Locate the cell with the specified text and output its (X, Y) center coordinate. 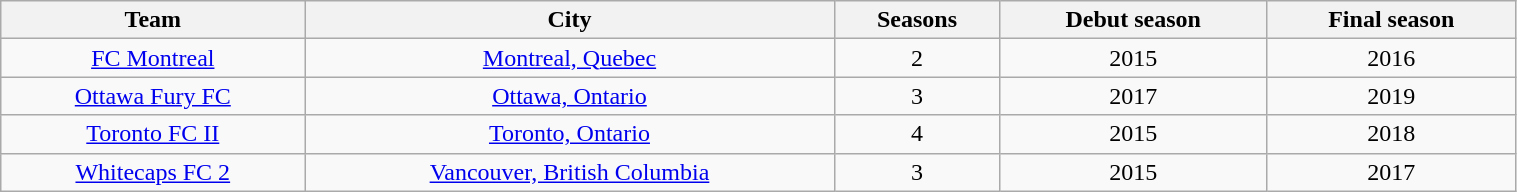
2 (917, 58)
Toronto FC II (153, 134)
Seasons (917, 20)
Ottawa Fury FC (153, 96)
FC Montreal (153, 58)
2016 (1391, 58)
Montreal, Quebec (570, 58)
City (570, 20)
2018 (1391, 134)
4 (917, 134)
Ottawa, Ontario (570, 96)
2019 (1391, 96)
Debut season (1134, 20)
Whitecaps FC 2 (153, 172)
Final season (1391, 20)
Toronto, Ontario (570, 134)
Vancouver, British Columbia (570, 172)
Team (153, 20)
